Identify which cell holds the provided text, then report its [X, Y] central coordinate. 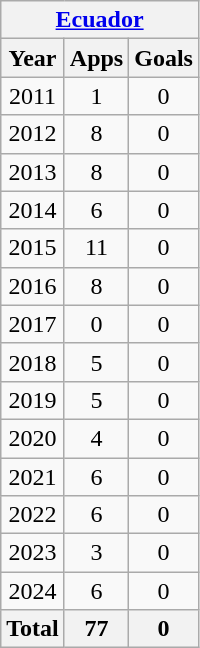
2019 [33, 400]
2018 [33, 362]
Apps [96, 58]
2013 [33, 172]
2015 [33, 248]
1 [96, 96]
2017 [33, 324]
Year [33, 58]
Total [33, 629]
2020 [33, 438]
2023 [33, 553]
2014 [33, 210]
Ecuador [100, 20]
2024 [33, 591]
77 [96, 629]
3 [96, 553]
11 [96, 248]
2021 [33, 477]
2022 [33, 515]
2016 [33, 286]
4 [96, 438]
Goals [164, 58]
2012 [33, 134]
2011 [33, 96]
